Identify which cell holds the provided text, then report its (X, Y) central coordinate. 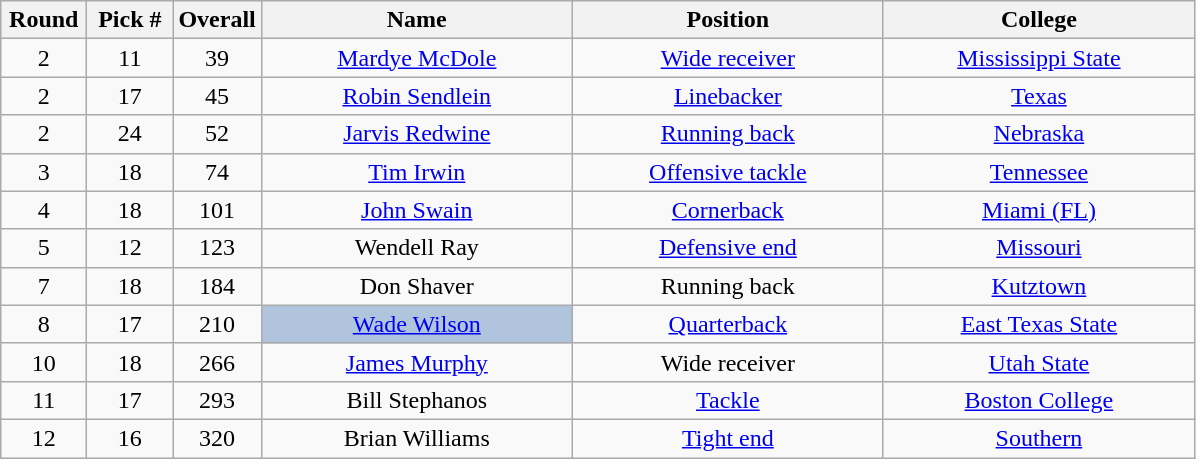
5 (44, 248)
Don Shaver (416, 286)
Missouri (1038, 248)
Kutztown (1038, 286)
Brian Williams (416, 438)
Mardye McDole (416, 58)
7 (44, 286)
210 (217, 324)
Robin Sendlein (416, 96)
Miami (FL) (1038, 210)
James Murphy (416, 362)
Overall (217, 20)
123 (217, 248)
45 (217, 96)
Position (728, 20)
Tennessee (1038, 172)
Wade Wilson (416, 324)
320 (217, 438)
24 (130, 134)
Cornerback (728, 210)
Round (44, 20)
Jarvis Redwine (416, 134)
Offensive tackle (728, 172)
Bill Stephanos (416, 400)
Tackle (728, 400)
16 (130, 438)
Pick # (130, 20)
Tight end (728, 438)
Boston College (1038, 400)
4 (44, 210)
Texas (1038, 96)
Tim Irwin (416, 172)
184 (217, 286)
East Texas State (1038, 324)
Defensive end (728, 248)
293 (217, 400)
39 (217, 58)
Mississippi State (1038, 58)
3 (44, 172)
Nebraska (1038, 134)
266 (217, 362)
John Swain (416, 210)
74 (217, 172)
College (1038, 20)
Name (416, 20)
10 (44, 362)
52 (217, 134)
Utah State (1038, 362)
Quarterback (728, 324)
Wendell Ray (416, 248)
8 (44, 324)
Linebacker (728, 96)
Southern (1038, 438)
101 (217, 210)
